Return [X, Y] of the center of cell containing provided text 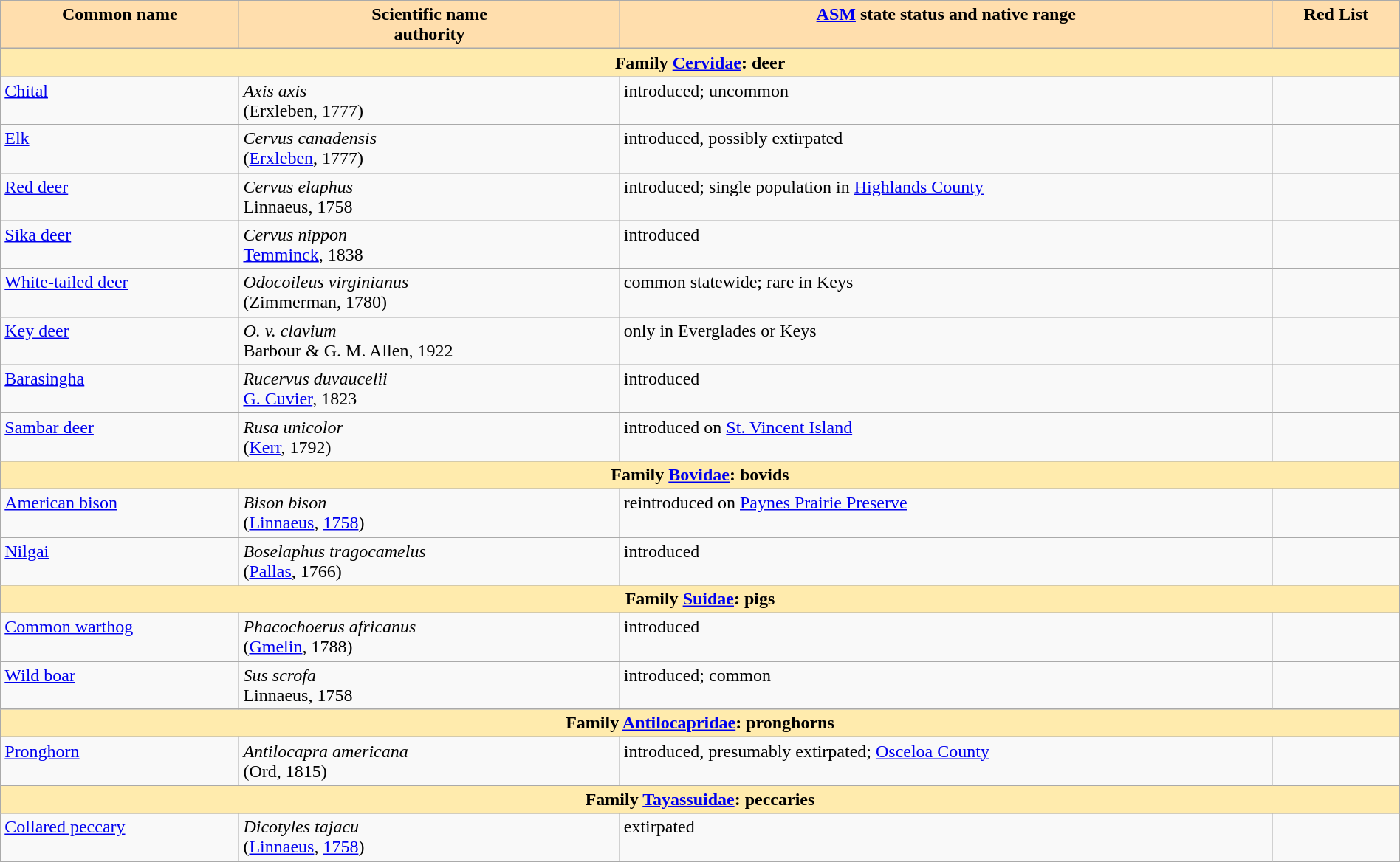
Sus scrofaLinnaeus, 1758 [430, 685]
reintroduced on Paynes Prairie Preserve [946, 512]
extirpated [946, 837]
Phacochoerus africanus(Gmelin, 1788) [430, 638]
Cervus nipponTemminck, 1838 [430, 245]
Key deer [120, 341]
Axis axis(Erxleben, 1777) [430, 100]
Collared peccary [120, 837]
Pronghorn [120, 762]
introduced, possibly extirpated [946, 149]
Scientific nameauthority [430, 25]
Sambar deer [120, 437]
Elk [120, 149]
Antilocapra americana(Ord, 1815) [430, 762]
O. v. claviumBarbour & G. M. Allen, 1922 [430, 341]
Common warthog [120, 638]
Bison bison(Linnaeus, 1758) [430, 512]
introduced; uncommon [946, 100]
Chital [120, 100]
Family Antilocapridae: pronghorns [700, 723]
American bison [120, 512]
only in Everglades or Keys [946, 341]
Red deer [120, 196]
Family Cervidae: deer [700, 63]
Cervus elaphusLinnaeus, 1758 [430, 196]
Family Bovidae: bovids [700, 475]
Family Suidae: pigs [700, 599]
introduced, presumably extirpated; Osceloa County [946, 762]
Rusa unicolor(Kerr, 1792) [430, 437]
Cervus canadensis(Erxleben, 1777) [430, 149]
Family Tayassuidae: peccaries [700, 799]
introduced; single population in Highlands County [946, 196]
common statewide; rare in Keys [946, 292]
Rucervus duvauceliiG. Cuvier, 1823 [430, 388]
Nilgai [120, 561]
Boselaphus tragocamelus(Pallas, 1766) [430, 561]
Wild boar [120, 685]
Odocoileus virginianus(Zimmerman, 1780) [430, 292]
Barasingha [120, 388]
Common name [120, 25]
introduced; common [946, 685]
Sika deer [120, 245]
introduced on St. Vincent Island [946, 437]
White-tailed deer [120, 292]
ASM state status and native range [946, 25]
Red List [1336, 25]
Dicotyles tajacu(Linnaeus, 1758) [430, 837]
